Capture the cell that displays the provided text and extract its (X, Y) central coordinate. 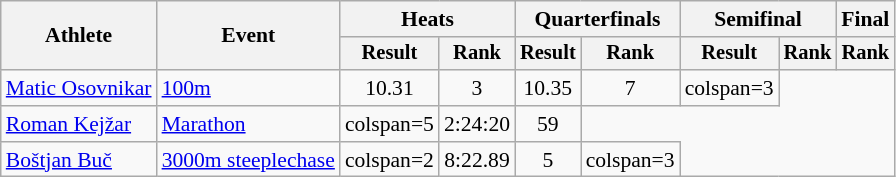
Marathon (248, 124)
Semifinal (758, 19)
Final (865, 19)
100m (248, 88)
59 (548, 124)
Athlete (79, 36)
10.35 (548, 88)
Quarterfinals (598, 19)
Roman Kejžar (79, 124)
Matic Osovnikar (79, 88)
colspan=5 (390, 124)
Heats (428, 19)
3 (477, 88)
Event (248, 36)
colspan=3 (730, 88)
10.31 (390, 88)
2:24:20 (477, 124)
7 (630, 88)
